For the text-containing cell, return its midpoint in [x, y] coordinate format. 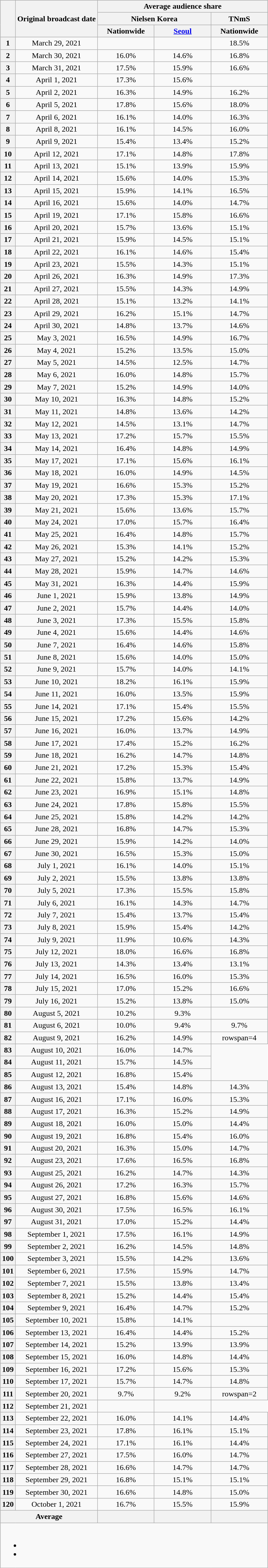
August 26, 2021 [57, 1185]
18.5% [239, 43]
April 30, 2021 [57, 325]
117 [8, 1467]
113 [8, 1418]
23 [8, 313]
Nielsen Korea [154, 19]
April 9, 2021 [57, 141]
August 20, 2021 [57, 1148]
June 7, 2021 [57, 645]
119 [8, 1492]
10 [8, 154]
August 12, 2021 [57, 1074]
July 13, 2021 [57, 964]
109 [8, 1369]
48 [8, 620]
June 25, 2021 [57, 817]
45 [8, 584]
99 [8, 1246]
June 11, 2021 [57, 694]
September 17, 2021 [57, 1382]
43 [8, 559]
June 22, 2021 [57, 780]
June 18, 2021 [57, 755]
April 1, 2021 [57, 80]
100 [8, 1259]
91 [8, 1148]
July 9, 2021 [57, 940]
44 [8, 571]
April 8, 2021 [57, 129]
96 [8, 1210]
107 [8, 1345]
28 [8, 375]
August 5, 2021 [57, 1013]
1 [8, 43]
September 21, 2021 [57, 1406]
April 27, 2021 [57, 289]
September 22, 2021 [57, 1418]
114 [8, 1431]
May 4, 2021 [57, 350]
11.9% [126, 940]
93 [8, 1173]
June 15, 2021 [57, 718]
11 [8, 166]
September 9, 2021 [57, 1308]
April 21, 2021 [57, 240]
14 [8, 203]
35 [8, 461]
42 [8, 547]
75 [8, 952]
April 26, 2021 [57, 276]
September 14, 2021 [57, 1345]
116 [8, 1455]
3 [8, 68]
May 26, 2021 [57, 547]
June 30, 2021 [57, 854]
April 16, 2021 [57, 203]
June 24, 2021 [57, 804]
61 [8, 780]
81 [8, 1025]
June 4, 2021 [57, 633]
10.6% [183, 940]
August 30, 2021 [57, 1210]
89 [8, 1124]
29 [8, 387]
April 12, 2021 [57, 154]
88 [8, 1111]
27 [8, 363]
92 [8, 1161]
May 21, 2021 [57, 510]
August 16, 2021 [57, 1099]
Average audience share [183, 6]
41 [8, 534]
34 [8, 448]
20 [8, 276]
September 1, 2021 [57, 1234]
26 [8, 350]
16.9% [126, 792]
September 7, 2021 [57, 1283]
June 28, 2021 [57, 829]
12.5% [183, 363]
64 [8, 817]
18 [8, 252]
118 [8, 1480]
May 24, 2021 [57, 522]
August 31, 2021 [57, 1222]
June 3, 2021 [57, 620]
June 14, 2021 [57, 706]
46 [8, 596]
47 [8, 608]
63 [8, 804]
52 [8, 669]
Original broadcast date [57, 19]
105 [8, 1320]
September 29, 2021 [57, 1480]
May 13, 2021 [57, 436]
30 [8, 399]
101 [8, 1271]
July 16, 2021 [57, 1001]
67 [8, 854]
rowspan=4 [239, 1038]
33 [8, 436]
September 16, 2021 [57, 1369]
110 [8, 1382]
5 [8, 92]
77 [8, 976]
September 8, 2021 [57, 1295]
106 [8, 1333]
August 23, 2021 [57, 1161]
40 [8, 522]
April 6, 2021 [57, 117]
32 [8, 424]
25 [8, 338]
51 [8, 657]
April 28, 2021 [57, 301]
66 [8, 841]
May 5, 2021 [57, 363]
June 8, 2021 [57, 657]
65 [8, 829]
June 2, 2021 [57, 608]
May 19, 2021 [57, 485]
August 6, 2021 [57, 1025]
104 [8, 1308]
rowspan=2 [239, 1394]
June 1, 2021 [57, 596]
May 25, 2021 [57, 534]
4 [8, 80]
May 31, 2021 [57, 584]
49 [8, 633]
September 27, 2021 [57, 1455]
9.2% [183, 1394]
2 [8, 55]
9.3% [183, 1013]
September 6, 2021 [57, 1271]
85 [8, 1074]
May 11, 2021 [57, 412]
July 15, 2021 [57, 989]
July 6, 2021 [57, 903]
31 [8, 412]
October 1, 2021 [57, 1504]
69 [8, 878]
September 3, 2021 [57, 1259]
September 15, 2021 [57, 1357]
Seoul [183, 31]
74 [8, 940]
13 [8, 191]
17.6% [126, 1161]
53 [8, 682]
July 2, 2021 [57, 878]
TNmS [239, 19]
July 14, 2021 [57, 976]
June 17, 2021 [57, 743]
September 2, 2021 [57, 1246]
7 [8, 117]
6 [8, 105]
90 [8, 1136]
9.4% [183, 1025]
Average [49, 1516]
73 [8, 927]
June 23, 2021 [57, 792]
August 18, 2021 [57, 1124]
May 10, 2021 [57, 399]
115 [8, 1443]
60 [8, 768]
39 [8, 510]
August 17, 2021 [57, 1111]
37 [8, 485]
57 [8, 731]
April 29, 2021 [57, 313]
24 [8, 325]
95 [8, 1197]
97 [8, 1222]
112 [8, 1406]
78 [8, 989]
22 [8, 301]
17 [8, 240]
May 3, 2021 [57, 338]
May 12, 2021 [57, 424]
July 12, 2021 [57, 952]
62 [8, 792]
April 5, 2021 [57, 105]
87 [8, 1099]
38 [8, 497]
September 30, 2021 [57, 1492]
May 20, 2021 [57, 497]
June 21, 2021 [57, 768]
April 2, 2021 [57, 92]
103 [8, 1295]
76 [8, 964]
50 [8, 645]
August 10, 2021 [57, 1050]
72 [8, 915]
September 10, 2021 [57, 1320]
80 [8, 1013]
August 11, 2021 [57, 1062]
April 15, 2021 [57, 191]
108 [8, 1357]
June 10, 2021 [57, 682]
18.2% [126, 682]
August 13, 2021 [57, 1087]
July 7, 2021 [57, 915]
August 19, 2021 [57, 1136]
May 28, 2021 [57, 571]
111 [8, 1394]
9 [8, 141]
April 13, 2021 [57, 166]
June 29, 2021 [57, 841]
13.2% [183, 301]
56 [8, 718]
May 14, 2021 [57, 448]
April 20, 2021 [57, 227]
84 [8, 1062]
August 9, 2021 [57, 1038]
June 9, 2021 [57, 669]
May 17, 2021 [57, 461]
September 24, 2021 [57, 1443]
March 31, 2021 [57, 68]
15 [8, 215]
79 [8, 1001]
April 14, 2021 [57, 178]
36 [8, 473]
83 [8, 1050]
17.4% [126, 743]
September 13, 2021 [57, 1333]
April 22, 2021 [57, 252]
55 [8, 706]
82 [8, 1038]
21 [8, 289]
12 [8, 178]
54 [8, 694]
May 6, 2021 [57, 375]
71 [8, 903]
August 27, 2021 [57, 1197]
86 [8, 1087]
68 [8, 866]
102 [8, 1283]
58 [8, 743]
8 [8, 129]
May 27, 2021 [57, 559]
98 [8, 1234]
70 [8, 890]
August 25, 2021 [57, 1173]
April 19, 2021 [57, 215]
10.2% [126, 1013]
April 23, 2021 [57, 264]
May 18, 2021 [57, 473]
September 28, 2021 [57, 1467]
September 20, 2021 [57, 1394]
July 8, 2021 [57, 927]
September 23, 2021 [57, 1431]
March 29, 2021 [57, 43]
94 [8, 1185]
19 [8, 264]
July 5, 2021 [57, 890]
May 7, 2021 [57, 387]
10.0% [126, 1025]
120 [8, 1504]
July 1, 2021 [57, 866]
59 [8, 755]
16 [8, 227]
March 30, 2021 [57, 55]
June 16, 2021 [57, 731]
